From the cell containing the given text, extract its center point as (x, y) coordinate. 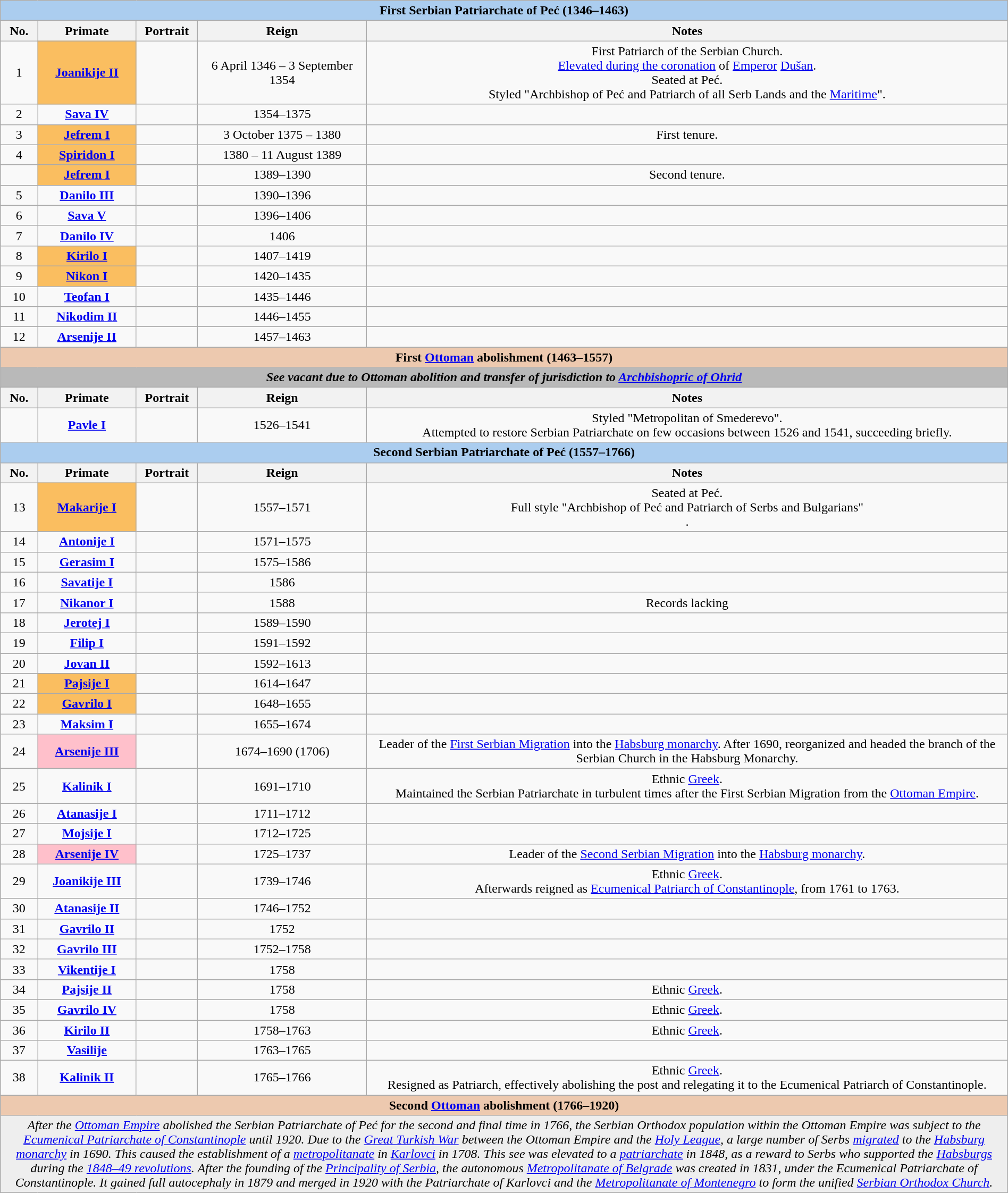
9 (19, 276)
31 (19, 929)
Ethnic Greek.Resigned as Patriarch, effectively abolishing the post and relegating it to the Ecumenical Patriarch of Constantinople. (687, 1078)
1752–1758 (282, 949)
First Ottoman abolishment (1463–1557) (504, 357)
1354–1375 (282, 114)
11 (19, 317)
1389–1390 (282, 175)
Joanikije III (87, 881)
33 (19, 969)
1435–1446 (282, 296)
1575–1586 (282, 562)
Savatije I (87, 582)
Danilo III (87, 195)
Second Ottoman abolishment (1766–1920) (504, 1105)
28 (19, 854)
3 October 1375 – 1380 (282, 135)
20 (19, 663)
Records lacking (687, 602)
1592–1613 (282, 663)
21 (19, 684)
Filip I (87, 643)
Kirilo II (87, 1030)
Danilo IV (87, 236)
26 (19, 813)
Second Serbian Patriarchate of Peć (1557–1766) (504, 452)
1725–1737 (282, 854)
Kalinik II (87, 1078)
1396–1406 (282, 215)
Arsenije II (87, 337)
1406 (282, 236)
19 (19, 643)
1739–1746 (282, 881)
First tenure. (687, 135)
1420–1435 (282, 276)
Arsenije III (87, 752)
Second tenure. (687, 175)
1614–1647 (282, 684)
5 (19, 195)
1390–1396 (282, 195)
Jovan II (87, 663)
36 (19, 1030)
34 (19, 989)
38 (19, 1078)
1589–1590 (282, 623)
1758–1763 (282, 1030)
1557–1571 (282, 507)
29 (19, 881)
8 (19, 256)
27 (19, 834)
Ethnic Greek.Maintained the Serbian Patriarchate in turbulent times after the First Serbian Migration from the Ottoman Empire. (687, 786)
1446–1455 (282, 317)
Seated at Peć.Full style "Archbishop of Peć and Patriarch of Serbs and Bulgarians". (687, 507)
1763–1765 (282, 1051)
13 (19, 507)
See vacant due to Ottoman abolition and transfer of jurisdiction to Archbishopric of Ohrid (504, 377)
Kirilo I (87, 256)
2 (19, 114)
1407–1419 (282, 256)
1752 (282, 929)
1648–1655 (282, 704)
Makarije I (87, 507)
Atanasije II (87, 909)
Arsenije IV (87, 854)
Vasilije (87, 1051)
Nikodim II (87, 317)
Teofan I (87, 296)
Gavrilo I (87, 704)
Jerotej I (87, 623)
Nikon I (87, 276)
1746–1752 (282, 909)
Leader of the Second Serbian Migration into the Habsburg monarchy. (687, 854)
1526–1541 (282, 425)
1712–1725 (282, 834)
1457–1463 (282, 337)
12 (19, 337)
35 (19, 1010)
25 (19, 786)
Mojsije I (87, 834)
1655–1674 (282, 724)
6 April 1346 – 3 September 1354 (282, 72)
First Serbian Patriarchate of Peć (1346–1463) (504, 11)
Antonije I (87, 542)
1765–1766 (282, 1078)
Sava IV (87, 114)
1591–1592 (282, 643)
1711–1712 (282, 813)
18 (19, 623)
1588 (282, 602)
6 (19, 215)
Ethnic Greek.Afterwards reigned as Ecumenical Patriarch of Constantinople, from 1761 to 1763. (687, 881)
1691–1710 (282, 786)
Pavle I (87, 425)
Vikentije I (87, 969)
14 (19, 542)
4 (19, 155)
15 (19, 562)
Joanikije II (87, 72)
17 (19, 602)
Gavrilo II (87, 929)
1586 (282, 582)
1674–1690 (1706) (282, 752)
Nikanor I (87, 602)
23 (19, 724)
1380 – 11 August 1389 (282, 155)
Gerasim I (87, 562)
1 (19, 72)
Pajsije I (87, 684)
Atanasije I (87, 813)
Sava V (87, 215)
Kalinik I (87, 786)
1571–1575 (282, 542)
Gavrilo IV (87, 1010)
22 (19, 704)
Maksim I (87, 724)
10 (19, 296)
30 (19, 909)
Styled "Metropolitan of Smederevo".Attempted to restore Serbian Patriarchate on few occasions between 1526 and 1541, succeeding briefly. (687, 425)
Pajsije II (87, 989)
Gavrilo III (87, 949)
32 (19, 949)
Spiridon I (87, 155)
16 (19, 582)
3 (19, 135)
7 (19, 236)
24 (19, 752)
37 (19, 1051)
